Scan for the cell matching the given text and deliver its (X, Y) coordinate at center. 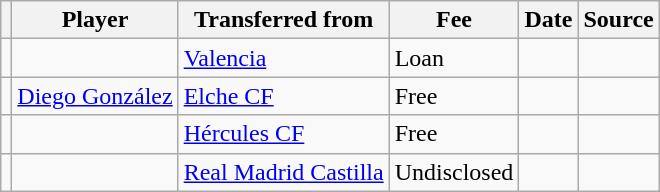
Fee (454, 20)
Hércules CF (284, 134)
Diego González (95, 96)
Transferred from (284, 20)
Date (548, 20)
Player (95, 20)
Valencia (284, 58)
Elche CF (284, 96)
Real Madrid Castilla (284, 172)
Source (618, 20)
Loan (454, 58)
Undisclosed (454, 172)
